Detect which cell encompasses the target text, then output its [x, y] center coordinate. 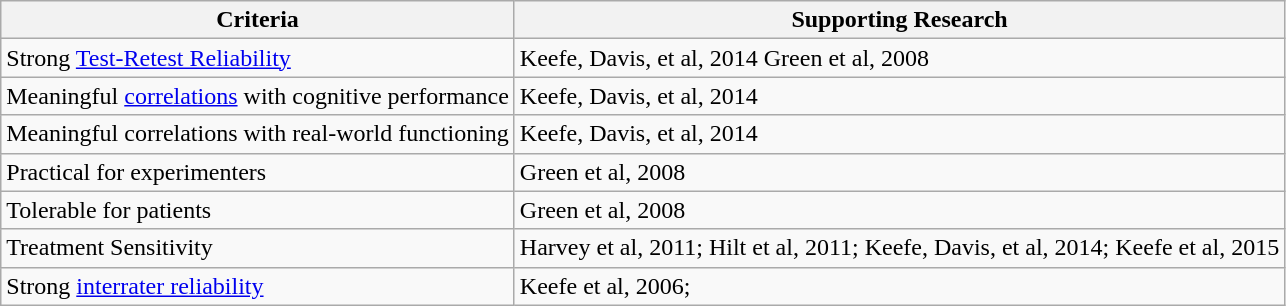
Treatment Sensitivity [258, 248]
Strong interrater reliability [258, 286]
Meaningful correlations with real-world functioning [258, 134]
Strong Test-Retest Reliability [258, 58]
Harvey et al, 2011; Hilt et al, 2011; Keefe, Davis, et al, 2014; Keefe et al, 2015 [899, 248]
Supporting Research [899, 20]
Criteria [258, 20]
Practical for experimenters [258, 172]
Meaningful correlations with cognitive performance [258, 96]
Keefe, Davis, et al, 2014 Green et al, 2008 [899, 58]
Tolerable for patients [258, 210]
Keefe et al, 2006; [899, 286]
